Locate the cell with the specified text and output its (x, y) center coordinate. 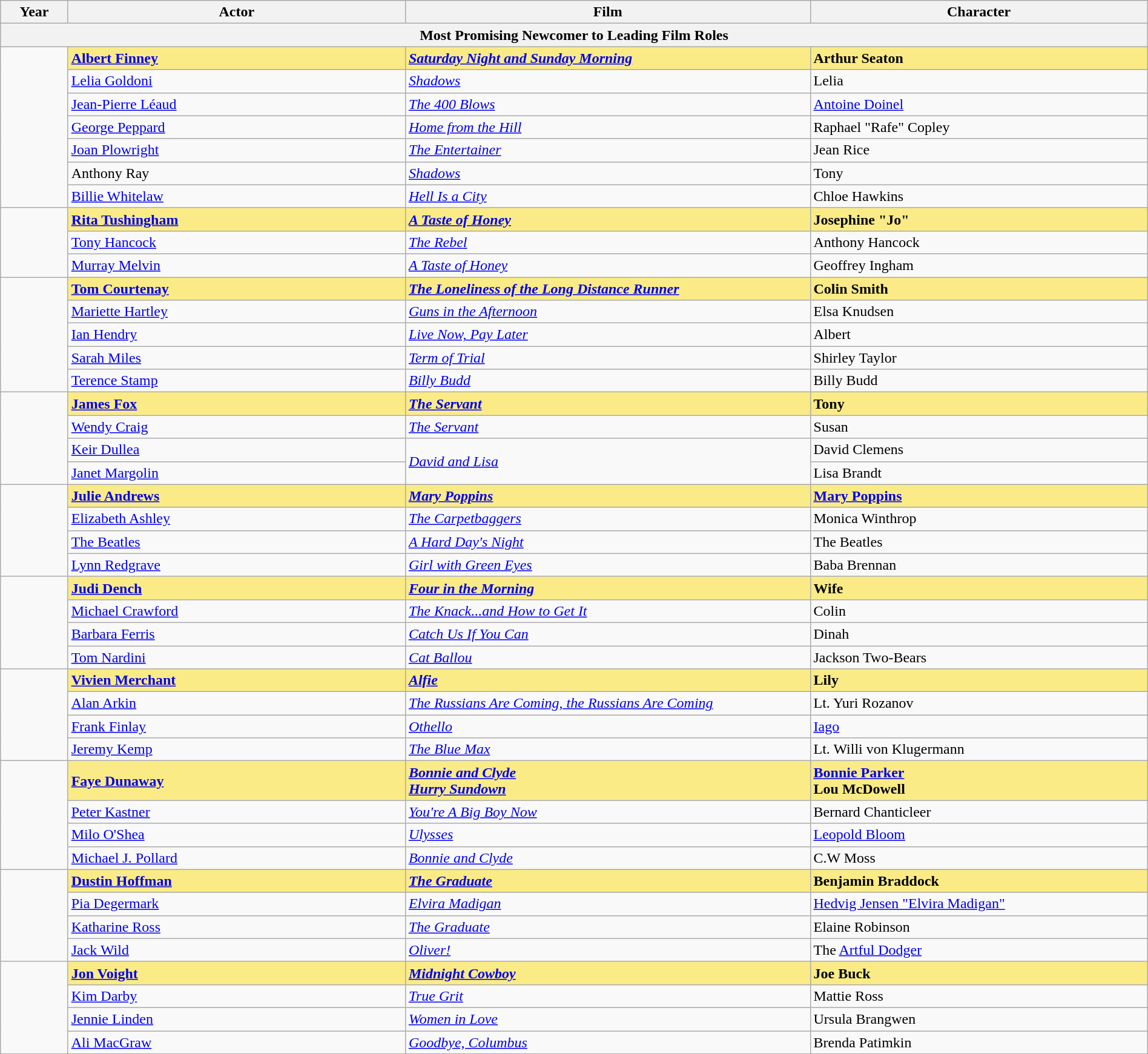
Alfie (608, 680)
Mattie Ross (978, 996)
Tony Hancock (236, 242)
C.W Moss (978, 858)
Elsa Knudsen (978, 312)
Lt. Yuri Rozanov (978, 703)
Wendy Craig (236, 427)
Year (34, 12)
Jon Voight (236, 973)
The Blue Max (608, 749)
Sarah Miles (236, 358)
Katharine Ross (236, 927)
Monica Winthrop (978, 519)
The Artful Dodger (978, 950)
Hell Is a City (608, 196)
Baba Brennan (978, 565)
Alan Arkin (236, 703)
The Rebel (608, 242)
The Knack...and How to Get It (608, 611)
Catch Us If You Can (608, 634)
Wife (978, 588)
Tom Courtenay (236, 289)
Film (608, 12)
Jennie Linden (236, 1019)
Geoffrey Ingham (978, 265)
Othello (608, 726)
Lelia Goldoni (236, 81)
Vivien Merchant (236, 680)
Michael J. Pollard (236, 858)
Faye Dunaway (236, 781)
Albert (978, 335)
Barbara Ferris (236, 634)
The 400 Blows (608, 104)
Brenda Patimkin (978, 1042)
Pia Degermark (236, 904)
You're A Big Boy Now (608, 812)
Character (978, 12)
Live Now, Pay Later (608, 335)
Shirley Taylor (978, 358)
Colin Smith (978, 289)
Lynn Redgrave (236, 565)
Ursula Brangwen (978, 1019)
Rita Tushingham (236, 219)
David and Lisa (608, 461)
Elaine Robinson (978, 927)
Jeremy Kemp (236, 749)
Kim Darby (236, 996)
Lt. Willi von Klugermann (978, 749)
Judi Dench (236, 588)
Saturday Night and Sunday Morning (608, 58)
Ulysses (608, 835)
Actor (236, 12)
Lelia (978, 81)
Antoine Doinel (978, 104)
Benjamin Braddock (978, 881)
Tom Nardini (236, 657)
George Peppard (236, 127)
Women in Love (608, 1019)
Raphael "Rafe" Copley (978, 127)
Oliver! (608, 950)
Term of Trial (608, 358)
Lily (978, 680)
Keir Dullea (236, 450)
Most Promising Newcomer to Leading Film Roles (574, 35)
Home from the Hill (608, 127)
Bonnie Parker Lou McDowell (978, 781)
Terence Stamp (236, 381)
Ian Hendry (236, 335)
Josephine "Jo" (978, 219)
Milo O'Shea (236, 835)
Goodbye, Columbus (608, 1042)
Four in the Morning (608, 588)
A Hard Day's Night (608, 542)
Dinah (978, 634)
Jean Rice (978, 150)
Albert Finney (236, 58)
Bonnie and Clyde Hurry Sundown (608, 781)
Guns in the Afternoon (608, 312)
Ali MacGraw (236, 1042)
Elvira Madigan (608, 904)
Susan (978, 427)
Frank Finlay (236, 726)
Murray Melvin (236, 265)
James Fox (236, 404)
Chloe Hawkins (978, 196)
Jack Wild (236, 950)
Peter Kastner (236, 812)
Anthony Hancock (978, 242)
Arthur Seaton (978, 58)
Bernard Chanticleer (978, 812)
Janet Margolin (236, 473)
Girl with Green Eyes (608, 565)
True Grit (608, 996)
Iago (978, 726)
Joe Buck (978, 973)
Dustin Hoffman (236, 881)
The Entertainer (608, 150)
Bonnie and Clyde (608, 858)
Mariette Hartley (236, 312)
Lisa Brandt (978, 473)
Midnight Cowboy (608, 973)
Michael Crawford (236, 611)
Jean-Pierre Léaud (236, 104)
The Carpetbaggers (608, 519)
David Clemens (978, 450)
Cat Ballou (608, 657)
Julie Andrews (236, 496)
The Russians Are Coming, the Russians Are Coming (608, 703)
Colin (978, 611)
Joan Plowright (236, 150)
Elizabeth Ashley (236, 519)
The Loneliness of the Long Distance Runner (608, 289)
Leopold Bloom (978, 835)
Hedvig Jensen "Elvira Madigan" (978, 904)
Jackson Two-Bears (978, 657)
Anthony Ray (236, 173)
Billie Whitelaw (236, 196)
